Output the [X, Y] coordinate of the center of the cell containing the given text.  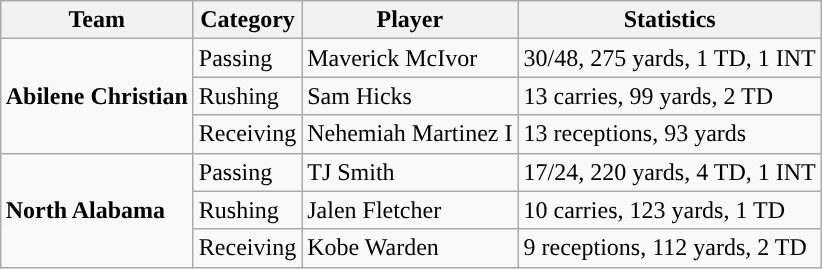
13 receptions, 93 yards [670, 134]
Statistics [670, 20]
9 receptions, 112 yards, 2 TD [670, 248]
Team [96, 20]
Sam Hicks [410, 96]
Maverick McIvor [410, 58]
17/24, 220 yards, 4 TD, 1 INT [670, 172]
Category [247, 20]
10 carries, 123 yards, 1 TD [670, 210]
North Alabama [96, 210]
Nehemiah Martinez I [410, 134]
Player [410, 20]
13 carries, 99 yards, 2 TD [670, 96]
Kobe Warden [410, 248]
Jalen Fletcher [410, 210]
TJ Smith [410, 172]
30/48, 275 yards, 1 TD, 1 INT [670, 58]
Abilene Christian [96, 96]
